Scan for the cell matching the given text and deliver its (x, y) coordinate at center. 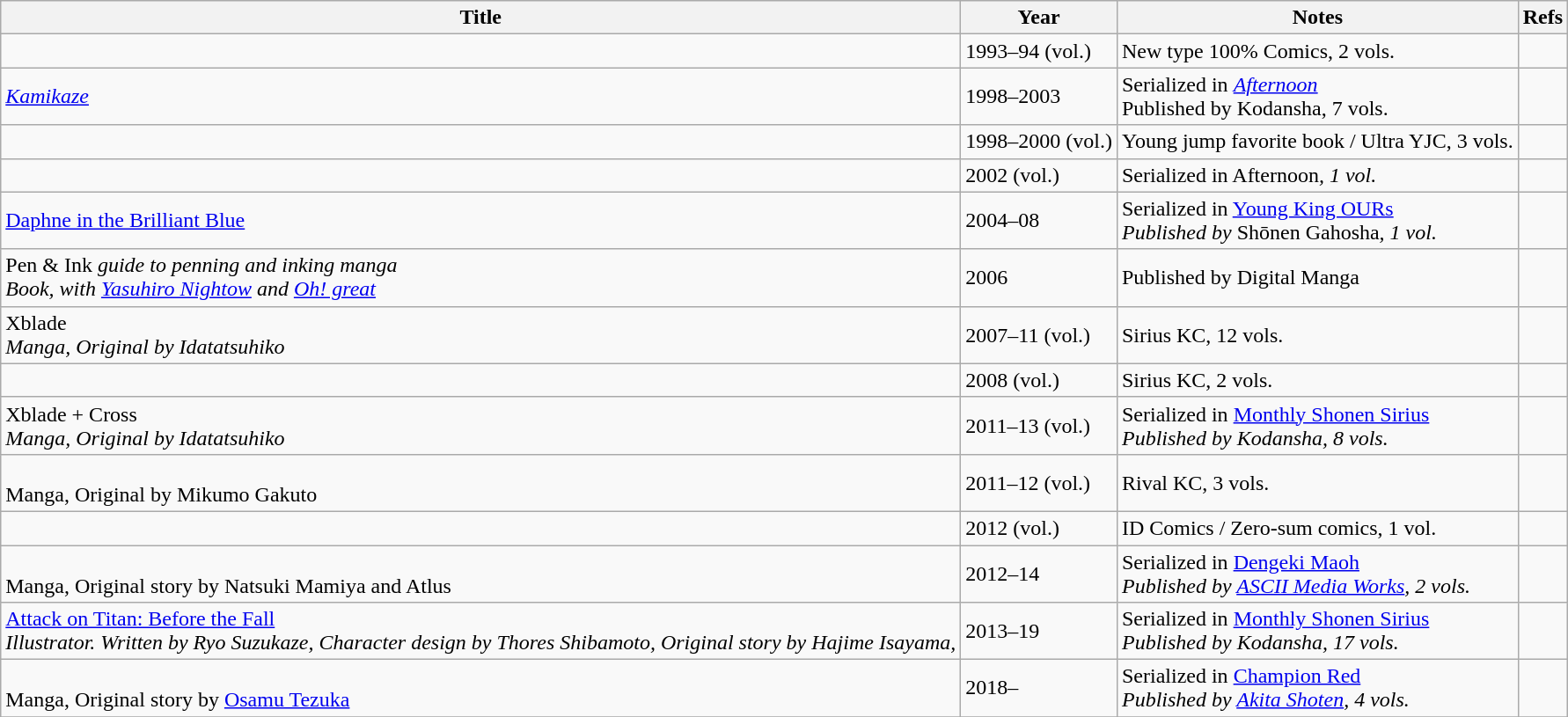
2007–11 (vol.) (1039, 334)
New type 100% Comics, 2 vols. (1317, 51)
Serialized in Young King OURsPublished by Shōnen Gahosha, 1 vol. (1317, 220)
Refs (1542, 18)
Serialized in Monthly Shonen SiriusPublished by Kodansha, 17 vols. (1317, 632)
Sirius KC, 12 vols. (1317, 334)
1993–94 (vol.) (1039, 51)
2012–14 (1039, 574)
2006 (1039, 278)
Serialized in Champion RedPublished by Akita Shoten, 4 vols. (1317, 688)
Notes (1317, 18)
Sirius KC, 2 vols. (1317, 380)
Attack on Titan: Before the FallIllustrator. Written by Ryo Suzukaze, Character design by Thores Shibamoto, Original story by Hajime Isayama, (480, 632)
Title (480, 18)
2008 (vol.) (1039, 380)
Serialized in Afternoon, 1 vol. (1317, 175)
Manga, Original story by Natsuki Mamiya and Atlus (480, 574)
ID Comics / Zero-sum comics, 1 vol. (1317, 528)
Published by Digital Manga (1317, 278)
Pen & Ink guide to penning and inking mangaBook, with Yasuhiro Nightow and Oh! great (480, 278)
Manga, Original by Mikumo Gakuto (480, 482)
2011–12 (vol.) (1039, 482)
2013–19 (1039, 632)
Manga, Original story by Osamu Tezuka (480, 688)
2011–13 (vol.) (1039, 426)
Xblade + CrossManga, Original by Idatatsuhiko (480, 426)
Serialized in AfternoonPublished by Kodansha, 7 vols. (1317, 97)
Daphne in the Brilliant Blue (480, 220)
Year (1039, 18)
Rival KC, 3 vols. (1317, 482)
2012 (vol.) (1039, 528)
2002 (vol.) (1039, 175)
2018– (1039, 688)
Serialized in Monthly Shonen SiriusPublished by Kodansha, 8 vols. (1317, 426)
Young jump favorite book / Ultra YJC, 3 vols. (1317, 142)
1998–2000 (vol.) (1039, 142)
2004–08 (1039, 220)
1998–2003 (1039, 97)
Kamikaze (480, 97)
XbladeManga, Original by Idatatsuhiko (480, 334)
Serialized in Dengeki MaohPublished by ASCII Media Works, 2 vols. (1317, 574)
